Locate the cell with the specified text and output its (x, y) center coordinate. 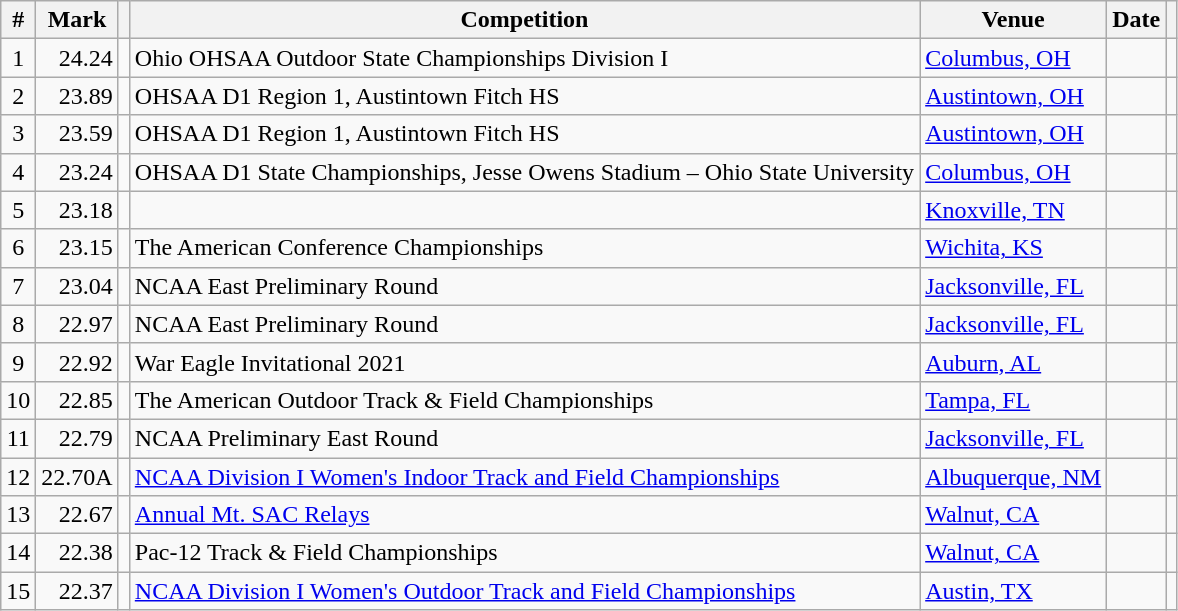
23.24 (77, 172)
23.04 (77, 286)
4 (18, 172)
NCAA Division I Women's Outdoor Track and Field Championships (524, 591)
Albuquerque, NM (1014, 477)
Competition (524, 20)
OHSAA D1 State Championships, Jesse Owens Stadium – Ohio State University (524, 172)
Tampa, FL (1014, 400)
Ohio OHSAA Outdoor State Championships Division I (524, 58)
9 (18, 362)
22.70A (77, 477)
10 (18, 400)
22.37 (77, 591)
22.38 (77, 553)
11 (18, 438)
Venue (1014, 20)
NCAA Division I Women's Indoor Track and Field Championships (524, 477)
23.89 (77, 96)
24.24 (77, 58)
22.67 (77, 515)
Mark (77, 20)
5 (18, 210)
Pac-12 Track & Field Championships (524, 553)
Wichita, KS (1014, 248)
1 (18, 58)
Austin, TX (1014, 591)
Date (1136, 20)
8 (18, 324)
23.59 (77, 134)
# (18, 20)
7 (18, 286)
23.15 (77, 248)
22.79 (77, 438)
Auburn, AL (1014, 362)
3 (18, 134)
22.97 (77, 324)
14 (18, 553)
Annual Mt. SAC Relays (524, 515)
The American Conference Championships (524, 248)
23.18 (77, 210)
12 (18, 477)
22.92 (77, 362)
The American Outdoor Track & Field Championships (524, 400)
NCAA Preliminary East Round (524, 438)
Knoxville, TN (1014, 210)
13 (18, 515)
6 (18, 248)
War Eagle Invitational 2021 (524, 362)
22.85 (77, 400)
15 (18, 591)
2 (18, 96)
